Locate the cell with the specified text and output its [X, Y] center coordinate. 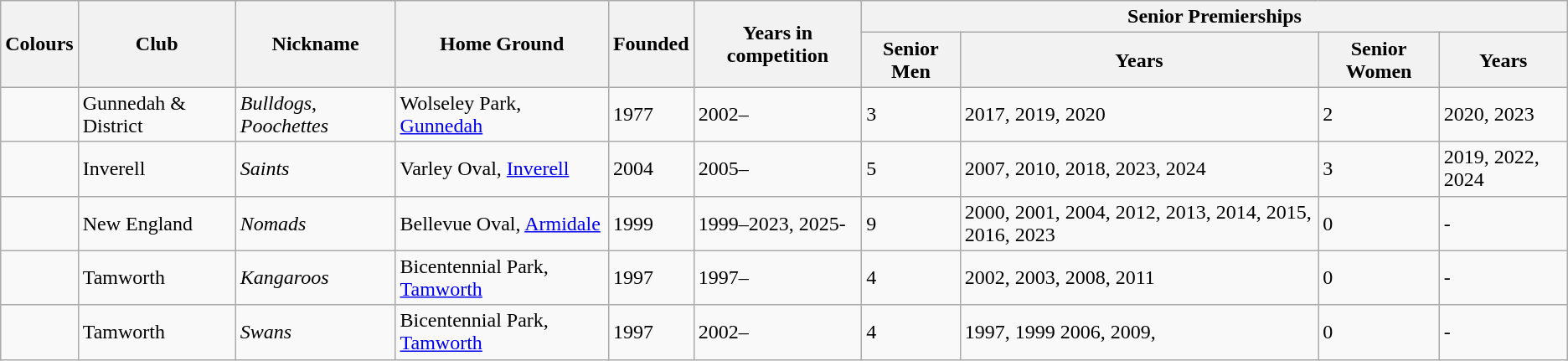
5 [911, 169]
Nomads [315, 223]
1999–2023, 2025- [777, 223]
2 [1379, 114]
2017, 2019, 2020 [1139, 114]
Home Ground [502, 44]
Senior Premierships [1215, 17]
Saints [315, 169]
Founded [651, 44]
Bellevue Oval, Armidale [502, 223]
Varley Oval, Inverell [502, 169]
Senior Women [1379, 60]
2000, 2001, 2004, 2012, 2013, 2014, 2015, 2016, 2023 [1139, 223]
Senior Men [911, 60]
Bulldogs, Poochettes [315, 114]
2002, 2003, 2008, 2011 [1139, 278]
Swans [315, 332]
1997– [777, 278]
Nickname [315, 44]
Colours [39, 44]
2007, 2010, 2018, 2023, 2024 [1139, 169]
2019, 2022, 2024 [1503, 169]
9 [911, 223]
1997, 1999 2006, 2009, [1139, 332]
Gunnedah & District [157, 114]
2005– [777, 169]
1999 [651, 223]
2020, 2023 [1503, 114]
Club [157, 44]
1977 [651, 114]
Wolseley Park, Gunnedah [502, 114]
Inverell [157, 169]
Years in competition [777, 44]
New England [157, 223]
2004 [651, 169]
Kangaroos [315, 278]
